Search for the cell housing the specified text and yield its [X, Y] center coordinate. 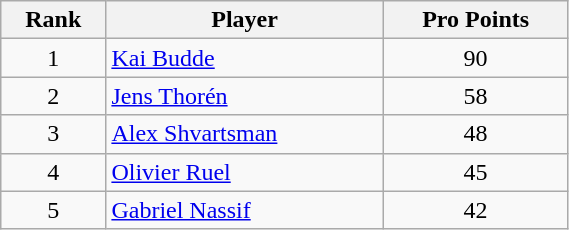
Pro Points [476, 20]
Olivier Ruel [244, 172]
Player [244, 20]
3 [54, 134]
90 [476, 58]
4 [54, 172]
2 [54, 96]
48 [476, 134]
Rank [54, 20]
58 [476, 96]
45 [476, 172]
Kai Budde [244, 58]
Gabriel Nassif [244, 210]
1 [54, 58]
42 [476, 210]
5 [54, 210]
Jens Thorén [244, 96]
Alex Shvartsman [244, 134]
